Determine the [X, Y] coordinate at the center of the cell enclosing the given text.  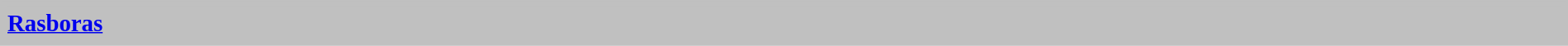
Rasboras [784, 23]
